Find where the given text appears and provide that cell's center as [x, y] coordinate. 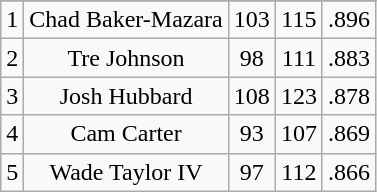
4 [12, 134]
93 [252, 134]
5 [12, 172]
.896 [348, 20]
Chad Baker-Mazara [126, 20]
.883 [348, 58]
2 [12, 58]
1 [12, 20]
Tre Johnson [126, 58]
Wade Taylor IV [126, 172]
108 [252, 96]
111 [298, 58]
.878 [348, 96]
112 [298, 172]
3 [12, 96]
107 [298, 134]
123 [298, 96]
97 [252, 172]
Cam Carter [126, 134]
103 [252, 20]
115 [298, 20]
.869 [348, 134]
98 [252, 58]
.866 [348, 172]
Josh Hubbard [126, 96]
